Return [X, Y] of the center of cell containing provided text 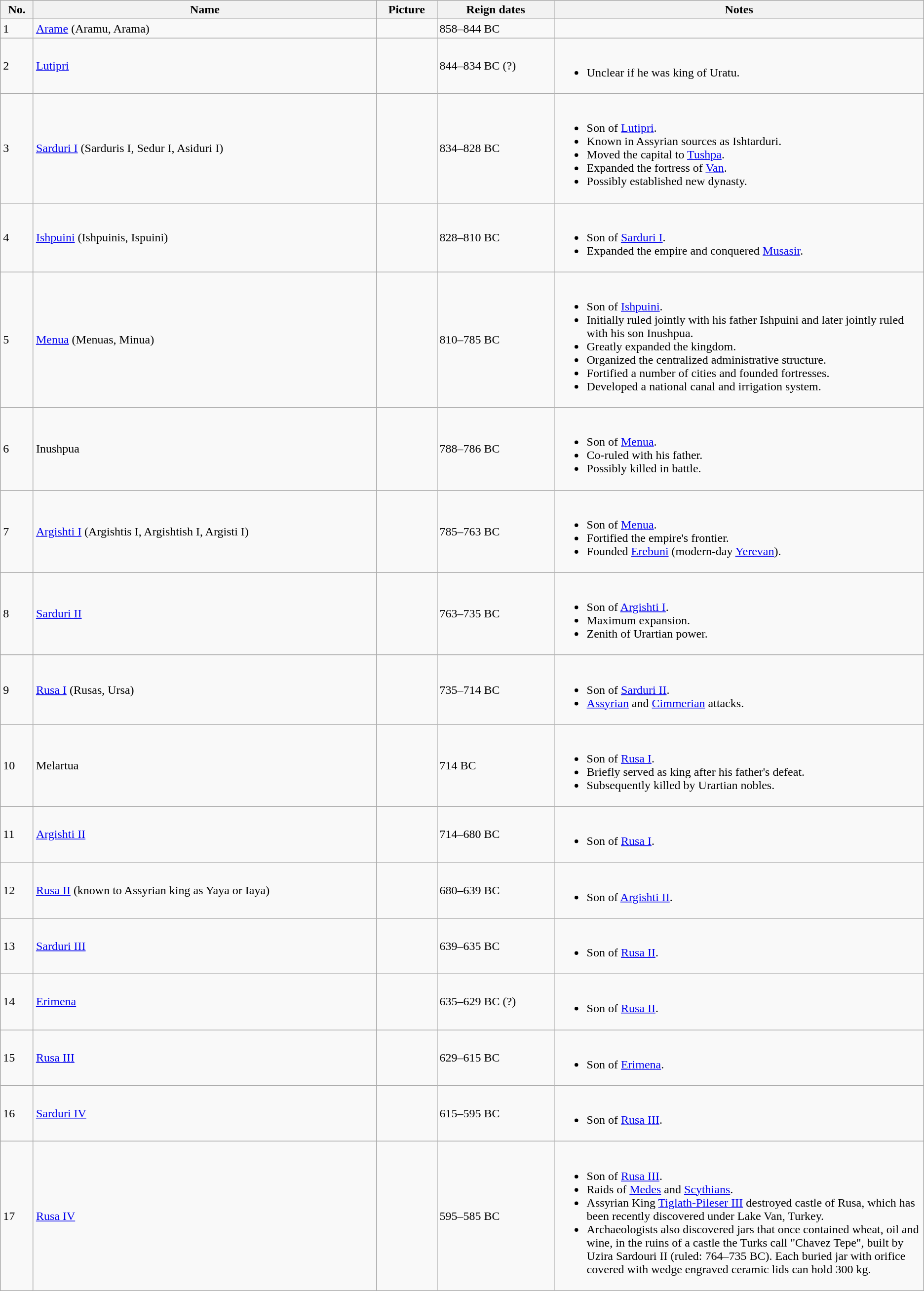
639–635 BC [496, 947]
785–763 BC [496, 531]
Argishti II [204, 834]
858–844 BC [496, 29]
4 [17, 237]
Argishti I (Argishtis I, Argishtish I, Argisti I) [204, 531]
Rusa IV [204, 1216]
16 [17, 1113]
9 [17, 689]
Sarduri II [204, 614]
844–834 BC (?) [496, 66]
Sarduri I (Sarduris I, Sedur I, Asiduri I) [204, 148]
Rusa I (Rusas, Ursa) [204, 689]
11 [17, 834]
763–735 BC [496, 614]
Sarduri IV [204, 1113]
810–785 BC [496, 340]
13 [17, 947]
2 [17, 66]
Inushpua [204, 449]
17 [17, 1216]
Son of Sarduri II.Assyrian and Cimmerian attacks. [739, 689]
Arame (Aramu, Arama) [204, 29]
788–786 BC [496, 449]
Rusa III [204, 1058]
14 [17, 1002]
635–629 BC (?) [496, 1002]
15 [17, 1058]
Son of Rusa III. [739, 1113]
Son of Argishti II. [739, 890]
735–714 BC [496, 689]
714–680 BC [496, 834]
12 [17, 890]
Picture [407, 10]
Melartua [204, 765]
Son of Erimena. [739, 1058]
Rusa II (known to Assyrian king as Yaya or Iaya) [204, 890]
10 [17, 765]
Lutipri [204, 66]
Sarduri III [204, 947]
Son of Rusa I.Briefly served as king after his father's defeat.Subsequently killed by Urartian nobles. [739, 765]
Reign dates [496, 10]
834–828 BC [496, 148]
7 [17, 531]
Unclear if he was king of Uratu. [739, 66]
Name [204, 10]
Ishpuini (Ishpuinis, Ispuini) [204, 237]
714 BC [496, 765]
Son of Menua.Co-ruled with his father.Possibly killed in battle. [739, 449]
Son of Menua.Fortified the empire's frontier.Founded Erebuni (modern-day Yerevan). [739, 531]
615–595 BC [496, 1113]
Erimena [204, 1002]
595–585 BC [496, 1216]
Son of Lutipri.Known in Assyrian sources as Ishtarduri.Moved the capital to Tushpa.Expanded the fortress of Van.Possibly established new dynasty. [739, 148]
Menua (Menuas, Minua) [204, 340]
828–810 BC [496, 237]
No. [17, 10]
Son of Rusa I. [739, 834]
Notes [739, 10]
8 [17, 614]
1 [17, 29]
6 [17, 449]
Son of Argishti I.Maximum expansion.Zenith of Urartian power. [739, 614]
3 [17, 148]
680–639 BC [496, 890]
5 [17, 340]
629–615 BC [496, 1058]
Son of Sarduri I.Expanded the empire and conquered Musasir. [739, 237]
